Detect which cell encompasses the target text, then output its [x, y] center coordinate. 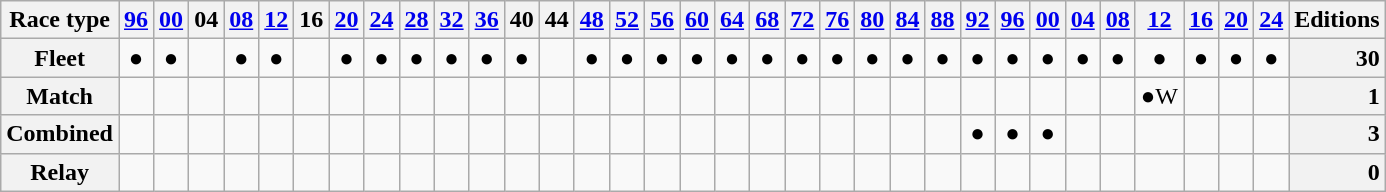
92 [978, 20]
Fleet [60, 58]
68 [768, 20]
48 [592, 20]
●W [1159, 96]
Match [60, 96]
3 [1337, 134]
84 [908, 20]
Editions [1337, 20]
52 [626, 20]
32 [452, 20]
64 [732, 20]
56 [662, 20]
44 [556, 20]
80 [872, 20]
1 [1337, 96]
60 [698, 20]
36 [486, 20]
28 [416, 20]
72 [802, 20]
Combined [60, 134]
76 [838, 20]
Relay [60, 172]
0 [1337, 172]
30 [1337, 58]
Race type [60, 20]
40 [522, 20]
88 [942, 20]
